Identify which cell holds the provided text, then report its [X, Y] central coordinate. 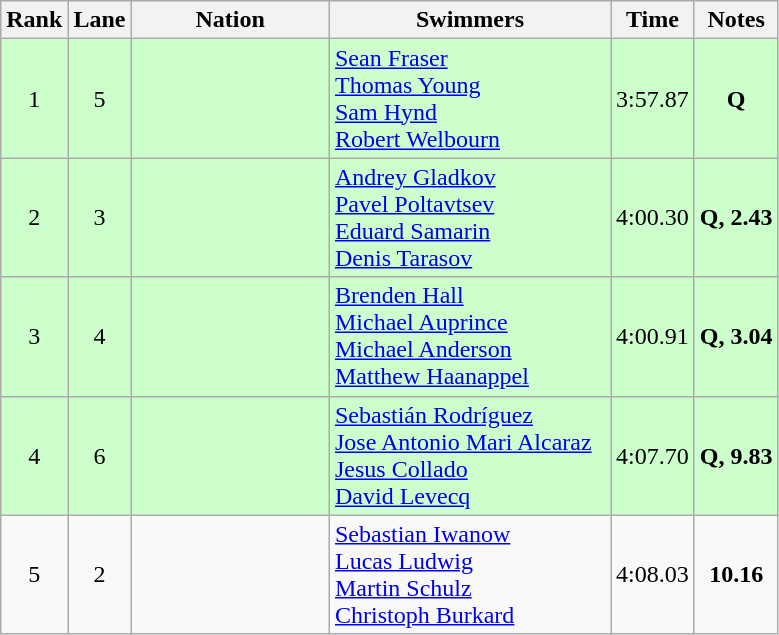
Q, 2.43 [736, 218]
Swimmers [470, 20]
Q, 3.04 [736, 336]
4:08.03 [653, 574]
10.16 [736, 574]
6 [100, 456]
Sebastián Rodríguez Jose Antonio Mari Alcaraz Jesus Collado David Levecq [470, 456]
4:07.70 [653, 456]
Time [653, 20]
Lane [100, 20]
3:57.87 [653, 98]
4:00.30 [653, 218]
4:00.91 [653, 336]
Q [736, 98]
1 [34, 98]
Sean Fraser Thomas Young Sam Hynd Robert Welbourn [470, 98]
Rank [34, 20]
Q, 9.83 [736, 456]
Notes [736, 20]
Andrey Gladkov Pavel Poltavtsev Eduard Samarin Denis Tarasov [470, 218]
Sebastian Iwanow Lucas Ludwig Martin Schulz Christoph Burkard [470, 574]
Brenden Hall Michael Auprince Michael Anderson Matthew Haanappel [470, 336]
Nation [230, 20]
